Identify which cell holds the provided text, then report its [x, y] central coordinate. 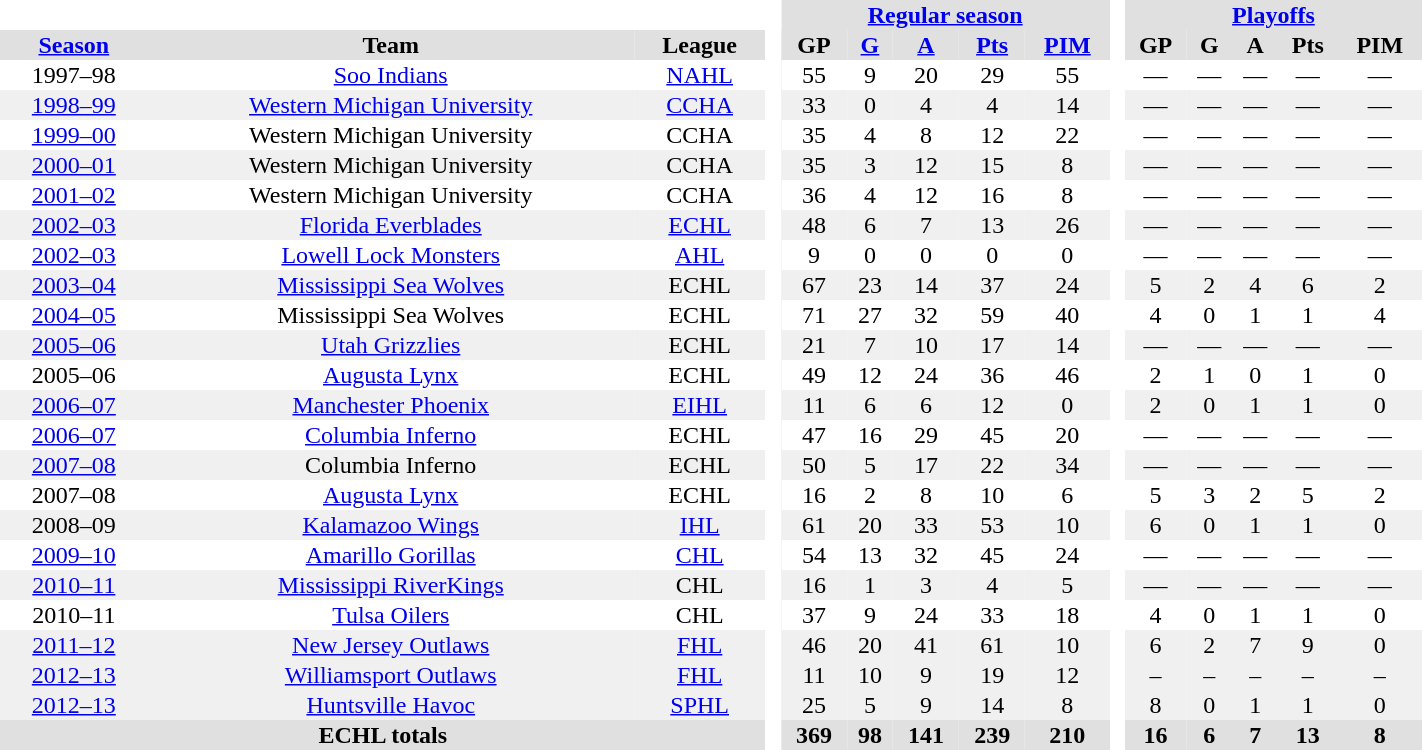
2001–02 [74, 195]
21 [814, 345]
Playoffs [1274, 15]
48 [814, 225]
2003–04 [74, 285]
239 [992, 735]
1998–99 [74, 105]
49 [814, 375]
Utah Grizzlies [391, 345]
Huntsville Havoc [391, 705]
71 [814, 315]
1997–98 [74, 75]
Lowell Lock Monsters [391, 255]
34 [1067, 465]
15 [992, 165]
41 [926, 645]
Mississippi RiverKings [391, 585]
2011–12 [74, 645]
Soo Indians [391, 75]
98 [870, 735]
26 [1067, 225]
54 [814, 555]
210 [1067, 735]
18 [1067, 615]
Tulsa Oilers [391, 615]
Team [391, 45]
27 [870, 315]
IHL [700, 525]
SPHL [700, 705]
1999–00 [74, 135]
2004–05 [74, 315]
ECHL totals [383, 735]
Regular season [946, 15]
50 [814, 465]
2000–01 [74, 165]
47 [814, 435]
23 [870, 285]
Season [74, 45]
Kalamazoo Wings [391, 525]
New Jersey Outlaws [391, 645]
2008–09 [74, 525]
Amarillo Gorillas [391, 555]
40 [1067, 315]
19 [992, 675]
67 [814, 285]
25 [814, 705]
League [700, 45]
EIHL [700, 405]
141 [926, 735]
59 [992, 315]
2009–10 [74, 555]
369 [814, 735]
53 [992, 525]
NAHL [700, 75]
Manchester Phoenix [391, 405]
AHL [700, 255]
Williamsport Outlaws [391, 675]
Florida Everblades [391, 225]
